Extract the [X, Y] coordinate from the center of the cell holding the provided text.  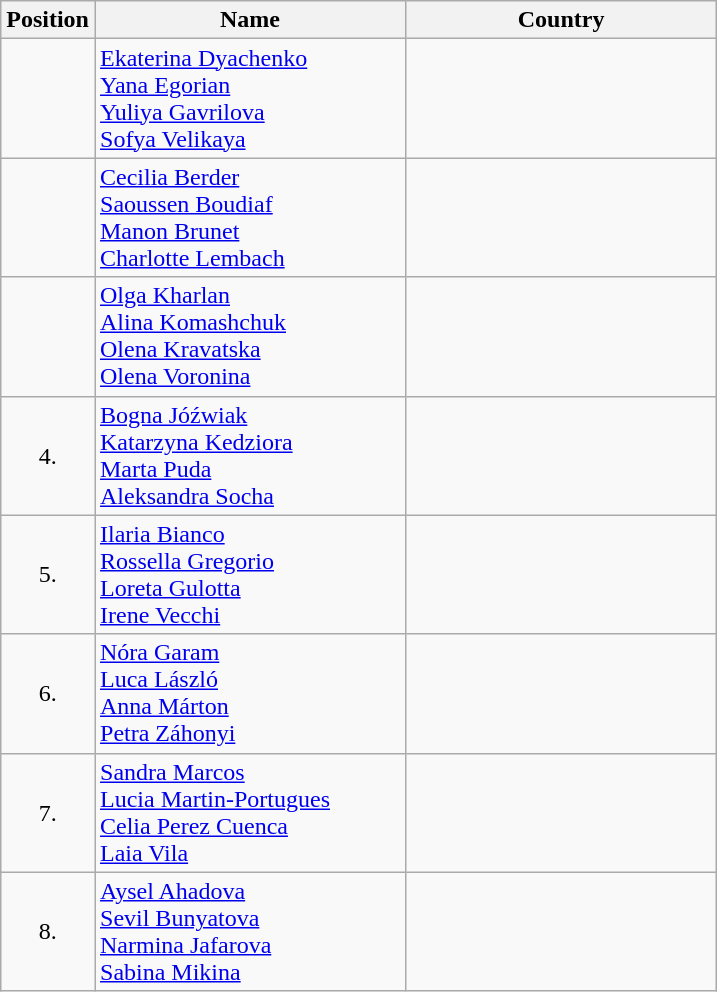
Ilaria BiancoRossella GregorioLoreta GulottaIrene Vecchi [250, 574]
8. [48, 932]
Name [250, 20]
Aysel AhadovaSevil BunyatovaNarmina JafarovaSabina Mikina [250, 932]
Olga KharlanAlina KomashchukOlena KravatskaOlena Voronina [250, 336]
Position [48, 20]
Bogna JóźwiakKatarzyna KedzioraMarta PudaAleksandra Socha [250, 456]
Nóra GaramLuca LászlóAnna MártonPetra Záhonyi [250, 694]
Sandra MarcosLucia Martin-PortuguesCelia Perez CuencaLaia Vila [250, 812]
Cecilia BerderSaoussen BoudiafManon BrunetCharlotte Lembach [250, 218]
4. [48, 456]
Ekaterina DyachenkoYana EgorianYuliya GavrilovaSofya Velikaya [250, 98]
7. [48, 812]
6. [48, 694]
5. [48, 574]
Country [562, 20]
